Locate the cell with the specified text and output its [x, y] center coordinate. 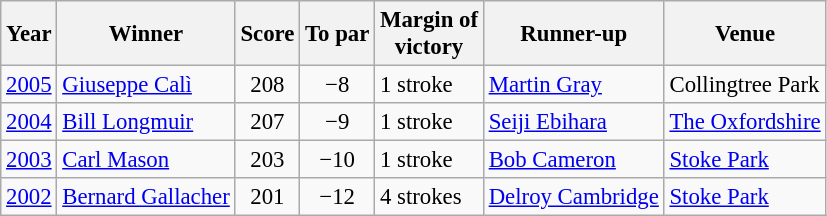
207 [268, 122]
Score [268, 34]
2003 [29, 160]
Bill Longmuir [146, 122]
−9 [338, 122]
2002 [29, 197]
2005 [29, 85]
Winner [146, 34]
Seiji Ebihara [574, 122]
Runner-up [574, 34]
Giuseppe Calì [146, 85]
The Oxfordshire [745, 122]
201 [268, 197]
203 [268, 160]
Martin Gray [574, 85]
2004 [29, 122]
208 [268, 85]
Delroy Cambridge [574, 197]
Venue [745, 34]
Margin ofvictory [430, 34]
−8 [338, 85]
To par [338, 34]
4 strokes [430, 197]
−12 [338, 197]
Bernard Gallacher [146, 197]
Year [29, 34]
−10 [338, 160]
Bob Cameron [574, 160]
Carl Mason [146, 160]
Collingtree Park [745, 85]
